From the cell containing the given text, extract its center point as (X, Y) coordinate. 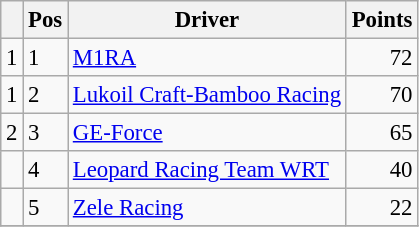
Lukoil Craft-Bamboo Racing (208, 95)
5 (46, 208)
3 (46, 133)
65 (382, 133)
Zele Racing (208, 208)
Pos (46, 20)
70 (382, 95)
72 (382, 58)
40 (382, 170)
Leopard Racing Team WRT (208, 170)
Points (382, 20)
Driver (208, 20)
GE-Force (208, 133)
M1RA (208, 58)
22 (382, 208)
4 (46, 170)
